Return the (x, y) coordinate for the center point of the cell that contains the specified text.  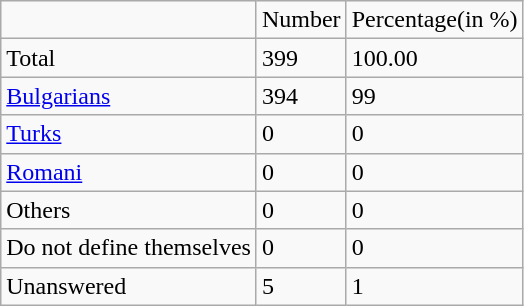
100.00 (434, 58)
Do not define themselves (129, 248)
Total (129, 58)
1 (434, 286)
Bulgarians (129, 96)
Turks (129, 134)
Percentage(in %) (434, 20)
5 (301, 286)
Number (301, 20)
99 (434, 96)
Others (129, 210)
394 (301, 96)
Unanswered (129, 286)
399 (301, 58)
Romani (129, 172)
